For the text-containing cell, return its midpoint in (X, Y) coordinate format. 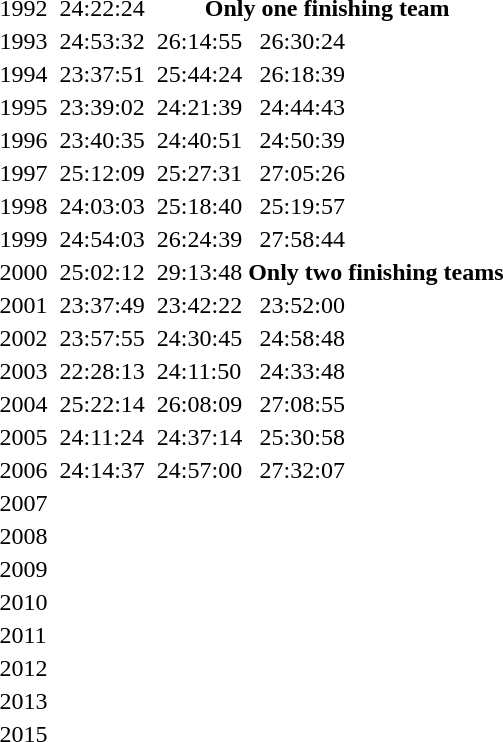
24:30:45 (199, 338)
24:11:24 (102, 437)
23:57:55 (102, 338)
25:22:14 (102, 404)
24:53:32 (102, 41)
23:37:51 (102, 74)
25:44:24 (199, 74)
22:28:13 (102, 371)
25:12:09 (102, 173)
24:03:03 (102, 206)
25:27:31 (199, 173)
29:13:48 (199, 272)
24:54:03 (102, 239)
24:21:39 (199, 107)
25:02:12 (102, 272)
23:42:22 (199, 305)
24:37:14 (199, 437)
23:39:02 (102, 107)
25:18:40 (199, 206)
23:40:35 (102, 140)
24:40:51 (199, 140)
24:57:00 (199, 470)
26:08:09 (199, 404)
23:37:49 (102, 305)
24:11:50 (199, 371)
26:14:55 (199, 41)
24:14:37 (102, 470)
26:24:39 (199, 239)
